For the text-containing cell, return its midpoint in [X, Y] coordinate format. 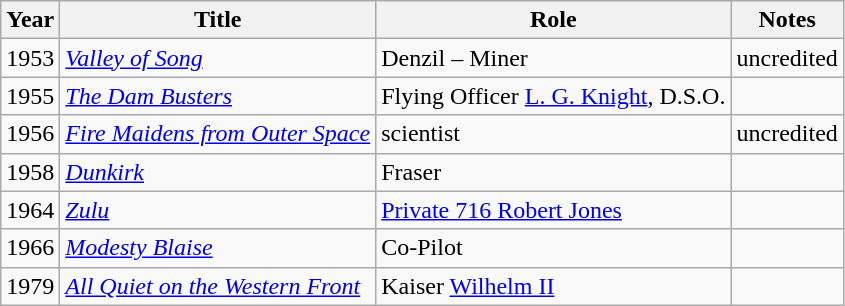
Co-Pilot [554, 248]
Private 716 Robert Jones [554, 210]
scientist [554, 134]
1966 [30, 248]
Fire Maidens from Outer Space [218, 134]
Zulu [218, 210]
Flying Officer L. G. Knight, D.S.O. [554, 96]
1979 [30, 286]
Notes [787, 20]
Year [30, 20]
Dunkirk [218, 172]
Modesty Blaise [218, 248]
1955 [30, 96]
Title [218, 20]
1953 [30, 58]
1958 [30, 172]
All Quiet on the Western Front [218, 286]
1964 [30, 210]
The Dam Busters [218, 96]
Valley of Song [218, 58]
Kaiser Wilhelm II [554, 286]
Fraser [554, 172]
Role [554, 20]
1956 [30, 134]
Denzil – Miner [554, 58]
